Capture the cell that displays the provided text and extract its (X, Y) central coordinate. 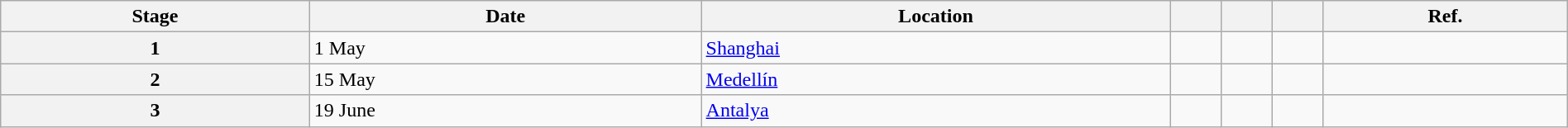
3 (155, 111)
Date (505, 17)
2 (155, 79)
Medellín (936, 79)
1 (155, 48)
1 May (505, 48)
Antalya (936, 111)
Stage (155, 17)
Shanghai (936, 48)
19 June (505, 111)
Location (936, 17)
Ref. (1446, 17)
15 May (505, 79)
